Find where the given text appears and provide that cell's center as [X, Y] coordinate. 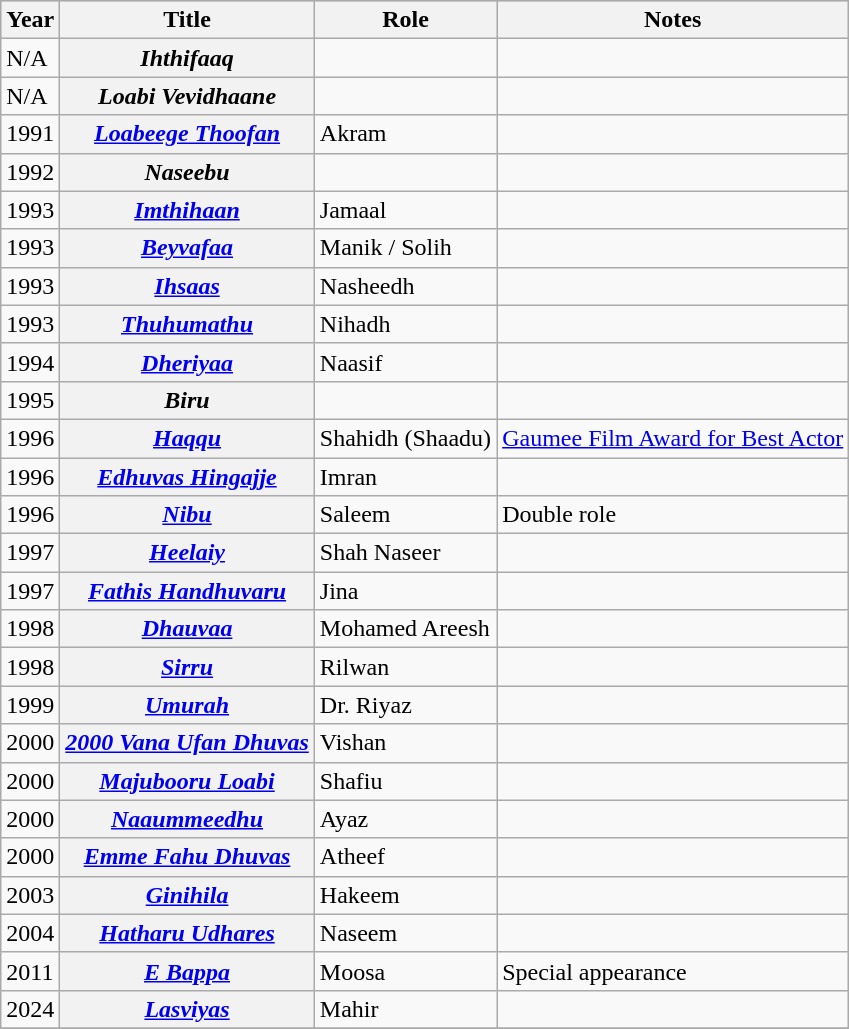
Heelaiy [187, 553]
Nibu [187, 515]
Hatharu Udhares [187, 933]
Naasif [405, 362]
Beyvafaa [187, 248]
Thuhumathu [187, 324]
Year [30, 20]
Loabi Vevidhaane [187, 96]
Akram [405, 134]
Shafiu [405, 781]
Imthihaan [187, 210]
Jamaal [405, 210]
Mohamed Areesh [405, 629]
Dheriyaa [187, 362]
Moosa [405, 971]
Rilwan [405, 667]
Special appearance [673, 971]
Mahir [405, 1009]
Lasviyas [187, 1009]
Naseem [405, 933]
1995 [30, 400]
Emme Fahu Dhuvas [187, 857]
Loabeege Thoofan [187, 134]
Ihsaas [187, 286]
Sirru [187, 667]
Dhauvaa [187, 629]
Atheef [405, 857]
Biru [187, 400]
Haqqu [187, 438]
Saleem [405, 515]
Gaumee Film Award for Best Actor [673, 438]
Edhuvas Hingajje [187, 477]
Umurah [187, 705]
Role [405, 20]
Jina [405, 591]
Naaummeedhu [187, 819]
Vishan [405, 743]
Ayaz [405, 819]
2011 [30, 971]
Imran [405, 477]
1994 [30, 362]
2024 [30, 1009]
Ginihila [187, 895]
Hakeem [405, 895]
Shahidh (Shaadu) [405, 438]
Double role [673, 515]
Majubooru Loabi [187, 781]
Manik / Solih [405, 248]
Dr. Riyaz [405, 705]
Notes [673, 20]
Nihadh [405, 324]
2004 [30, 933]
Shah Naseer [405, 553]
E Bappa [187, 971]
Title [187, 20]
Nasheedh [405, 286]
1991 [30, 134]
Naseebu [187, 172]
Ihthifaaq [187, 58]
2003 [30, 895]
Fathis Handhuvaru [187, 591]
1992 [30, 172]
1999 [30, 705]
2000 Vana Ufan Dhuvas [187, 743]
